Extract the (x, y) coordinate from the center of the cell holding the provided text.  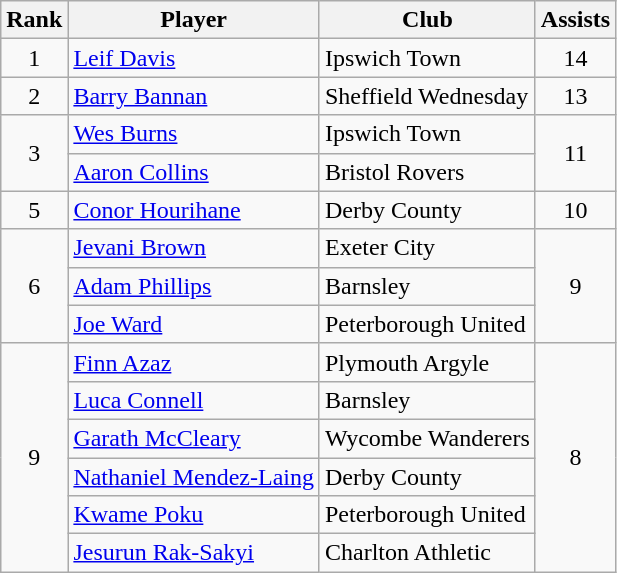
Barry Bannan (194, 96)
Bristol Rovers (427, 172)
Conor Hourihane (194, 210)
Jevani Brown (194, 248)
1 (34, 58)
Assists (575, 20)
6 (34, 286)
Jesurun Rak-Sakyi (194, 553)
Sheffield Wednesday (427, 96)
10 (575, 210)
Aaron Collins (194, 172)
Player (194, 20)
Luca Connell (194, 400)
Exeter City (427, 248)
Nathaniel Mendez-Laing (194, 477)
Wycombe Wanderers (427, 438)
Charlton Athletic (427, 553)
Garath McCleary (194, 438)
Leif Davis (194, 58)
Rank (34, 20)
Joe Ward (194, 324)
11 (575, 153)
3 (34, 153)
2 (34, 96)
Plymouth Argyle (427, 362)
Club (427, 20)
Finn Azaz (194, 362)
8 (575, 457)
5 (34, 210)
14 (575, 58)
Wes Burns (194, 134)
Kwame Poku (194, 515)
13 (575, 96)
Adam Phillips (194, 286)
